Extract the (x, y) coordinate from the center of the cell holding the provided text.  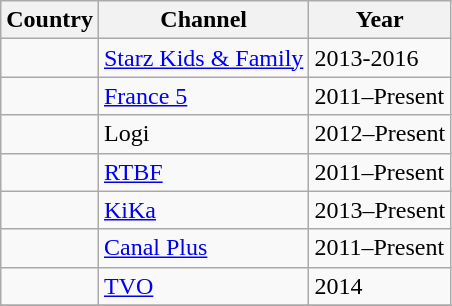
Year (380, 20)
2012–Present (380, 134)
2013–Present (380, 210)
2014 (380, 286)
Channel (203, 20)
TVO (203, 286)
KiKa (203, 210)
France 5 (203, 96)
Country (50, 20)
Canal Plus (203, 248)
2013-2016 (380, 58)
RTBF (203, 172)
Starz Kids & Family (203, 58)
Logi (203, 134)
